From the cell containing the given text, extract its center point as (X, Y) coordinate. 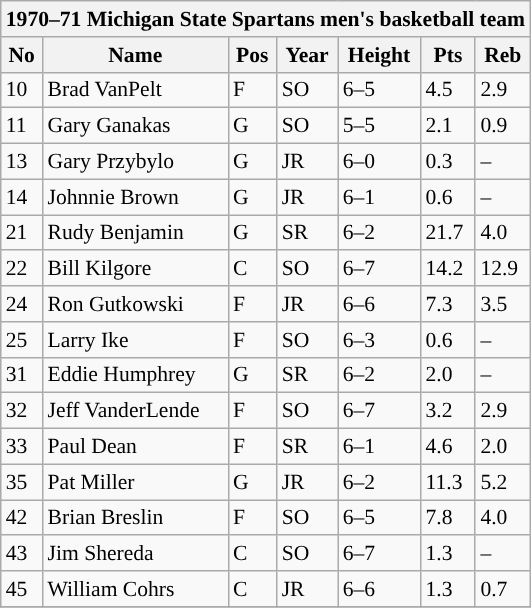
5–5 (380, 126)
3.5 (502, 304)
Pos (252, 55)
43 (22, 554)
24 (22, 304)
No (22, 55)
11 (22, 126)
Brian Breslin (136, 518)
45 (22, 589)
Year (308, 55)
35 (22, 482)
25 (22, 340)
2.1 (448, 126)
Larry Ike (136, 340)
6–3 (380, 340)
14.2 (448, 269)
0.9 (502, 126)
7.3 (448, 304)
7.8 (448, 518)
Rudy Benjamin (136, 233)
Name (136, 55)
Gary Przybylo (136, 162)
31 (22, 375)
Reb (502, 55)
11.3 (448, 482)
Pts (448, 55)
1970–71 Michigan State Spartans men's basketball team (266, 19)
Jim Shereda (136, 554)
3.2 (448, 411)
10 (22, 90)
Height (380, 55)
William Cohrs (136, 589)
0.7 (502, 589)
4.6 (448, 447)
5.2 (502, 482)
6–0 (380, 162)
4.5 (448, 90)
42 (22, 518)
33 (22, 447)
Pat Miller (136, 482)
Paul Dean (136, 447)
Eddie Humphrey (136, 375)
32 (22, 411)
21.7 (448, 233)
22 (22, 269)
Gary Ganakas (136, 126)
Johnnie Brown (136, 197)
Brad VanPelt (136, 90)
13 (22, 162)
21 (22, 233)
14 (22, 197)
12.9 (502, 269)
0.3 (448, 162)
Bill Kilgore (136, 269)
Jeff VanderLende (136, 411)
Ron Gutkowski (136, 304)
